Extract the (x, y) coordinate from the center of the cell holding the provided text.  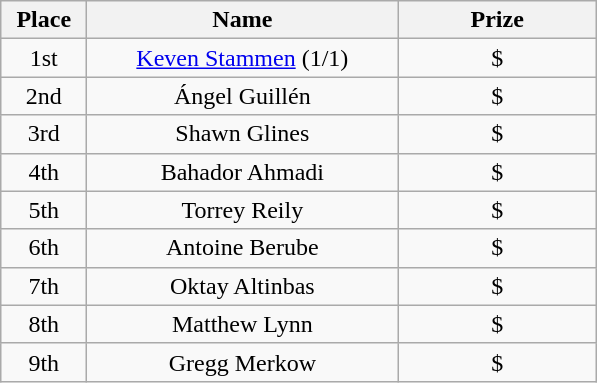
Place (44, 20)
Shawn Glines (242, 134)
Oktay Altinbas (242, 286)
8th (44, 324)
Antoine Berube (242, 248)
Ángel Guillén (242, 96)
7th (44, 286)
4th (44, 172)
Matthew Lynn (242, 324)
Name (242, 20)
9th (44, 362)
5th (44, 210)
Torrey Reily (242, 210)
Keven Stammen (1/1) (242, 58)
Prize (498, 20)
6th (44, 248)
Gregg Merkow (242, 362)
2nd (44, 96)
1st (44, 58)
Bahador Ahmadi (242, 172)
3rd (44, 134)
